Output the [X, Y] coordinate of the center of the cell containing the given text.  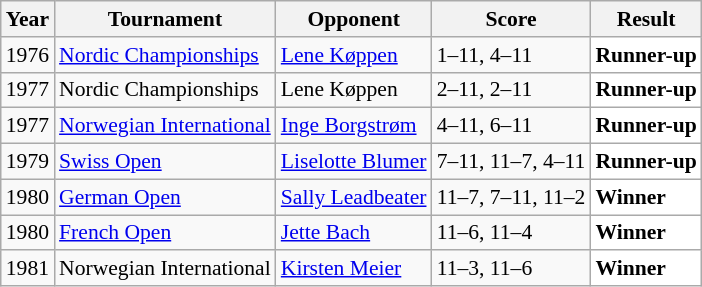
Tournament [165, 19]
Score [512, 19]
Jette Bach [354, 233]
1981 [28, 269]
1976 [28, 55]
Sally Leadbeater [354, 197]
4–11, 6–11 [512, 126]
11–7, 7–11, 11–2 [512, 197]
1979 [28, 162]
Opponent [354, 19]
German Open [165, 197]
Kirsten Meier [354, 269]
Liselotte Blumer [354, 162]
Year [28, 19]
Result [646, 19]
7–11, 11–7, 4–11 [512, 162]
Swiss Open [165, 162]
French Open [165, 233]
Inge Borgstrøm [354, 126]
2–11, 2–11 [512, 90]
11–3, 11–6 [512, 269]
11–6, 11–4 [512, 233]
1–11, 4–11 [512, 55]
